Capture the cell that displays the provided text and extract its [x, y] central coordinate. 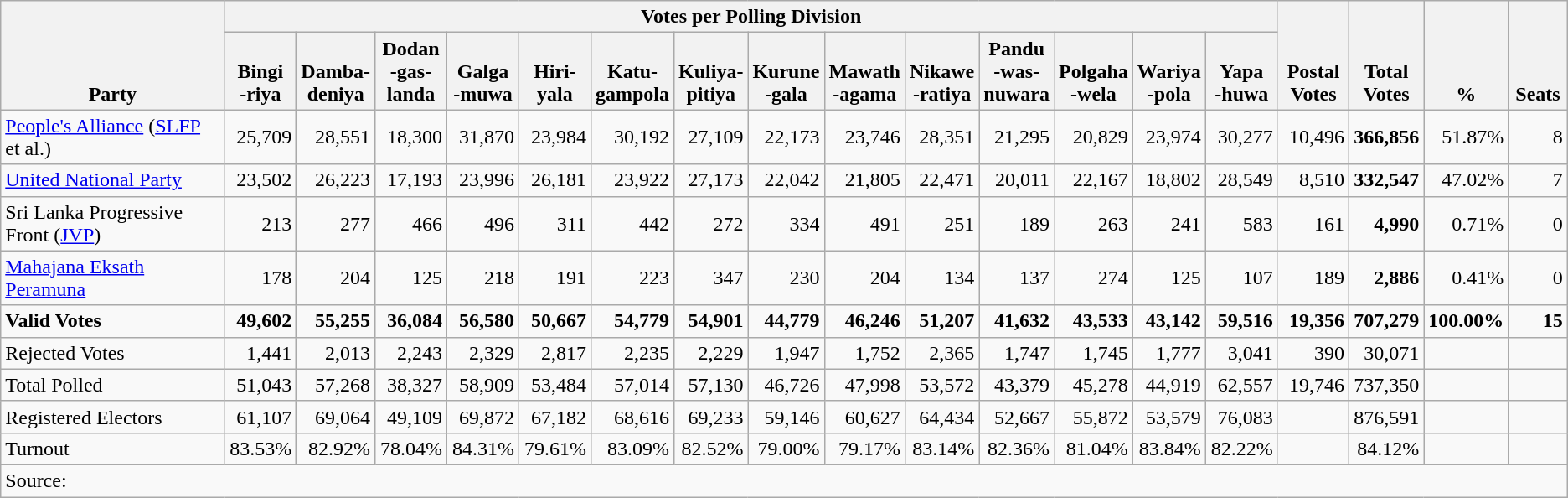
Valid Votes [112, 321]
81.04% [1094, 449]
0.41% [1466, 278]
76,083 [1241, 417]
3,041 [1241, 353]
22,471 [941, 180]
52,667 [1017, 417]
58,909 [483, 385]
2,235 [632, 353]
47,998 [864, 385]
Mahajana Eksath Peramuna [112, 278]
442 [632, 223]
30,071 [1387, 353]
10,496 [1313, 137]
82.36% [1017, 449]
31,870 [483, 137]
79.00% [786, 449]
876,591 [1387, 417]
8,510 [1313, 180]
347 [711, 278]
82.22% [1241, 449]
22,173 [786, 137]
Rejected Votes [112, 353]
79.61% [554, 449]
1,777 [1169, 353]
161 [1313, 223]
43,533 [1094, 321]
44,779 [786, 321]
64,434 [941, 417]
21,295 [1017, 137]
23,996 [483, 180]
69,064 [336, 417]
78.04% [411, 449]
30,277 [1241, 137]
47.02% [1466, 180]
43,379 [1017, 385]
2,329 [483, 353]
69,233 [711, 417]
57,014 [632, 385]
% [1466, 55]
23,746 [864, 137]
Kuliya-pitiya [711, 71]
2,365 [941, 353]
62,557 [1241, 385]
22,042 [786, 180]
27,173 [711, 180]
46,726 [786, 385]
1,745 [1094, 353]
Dodan-gas-landa [411, 71]
49,109 [411, 417]
491 [864, 223]
311 [554, 223]
100.00% [1466, 321]
67,182 [554, 417]
Nikawe-ratiya [941, 71]
57,268 [336, 385]
60,627 [864, 417]
2,243 [411, 353]
Seats [1538, 55]
23,922 [632, 180]
332,547 [1387, 180]
496 [483, 223]
Total Votes [1387, 55]
43,142 [1169, 321]
53,484 [554, 385]
83.84% [1169, 449]
Registered Electors [112, 417]
PostalVotes [1313, 55]
82.52% [711, 449]
26,223 [336, 180]
Pandu-was-nuwara [1017, 71]
191 [554, 278]
466 [411, 223]
61,107 [260, 417]
46,246 [864, 321]
20,011 [1017, 180]
83.14% [941, 449]
213 [260, 223]
263 [1094, 223]
137 [1017, 278]
People's Alliance (SLFP et al.) [112, 137]
334 [786, 223]
1,752 [864, 353]
45,278 [1094, 385]
Total Polled [112, 385]
27,109 [711, 137]
69,872 [483, 417]
737,350 [1387, 385]
218 [483, 278]
57,130 [711, 385]
19,746 [1313, 385]
251 [941, 223]
Bingi-riya [260, 71]
2,886 [1387, 278]
2,817 [554, 353]
Mawath-agama [864, 71]
53,572 [941, 385]
56,580 [483, 321]
178 [260, 278]
30,192 [632, 137]
277 [336, 223]
7 [1538, 180]
18,802 [1169, 180]
50,667 [554, 321]
82.92% [336, 449]
38,327 [411, 385]
51,207 [941, 321]
22,167 [1094, 180]
79.17% [864, 449]
366,856 [1387, 137]
583 [1241, 223]
18,300 [411, 137]
28,551 [336, 137]
134 [941, 278]
8 [1538, 137]
55,255 [336, 321]
51,043 [260, 385]
54,901 [711, 321]
272 [711, 223]
Polgaha-wela [1094, 71]
0.71% [1466, 223]
1,947 [786, 353]
51.87% [1466, 137]
Kurune-gala [786, 71]
Yapa-huwa [1241, 71]
Galga-muwa [483, 71]
54,779 [632, 321]
55,872 [1094, 417]
59,516 [1241, 321]
107 [1241, 278]
390 [1313, 353]
2,013 [336, 353]
Hiri-yala [554, 71]
68,616 [632, 417]
Damba-deniya [336, 71]
Party [112, 55]
21,805 [864, 180]
53,579 [1169, 417]
707,279 [1387, 321]
1,747 [1017, 353]
28,549 [1241, 180]
84.12% [1387, 449]
59,146 [786, 417]
41,632 [1017, 321]
230 [786, 278]
84.31% [483, 449]
Votes per Polling Division [750, 17]
Katu-gampola [632, 71]
2,229 [711, 353]
36,084 [411, 321]
1,441 [260, 353]
83.53% [260, 449]
20,829 [1094, 137]
25,709 [260, 137]
23,974 [1169, 137]
Sri Lanka Progressive Front (JVP) [112, 223]
Wariya-pola [1169, 71]
19,356 [1313, 321]
Source: [784, 480]
23,502 [260, 180]
44,919 [1169, 385]
15 [1538, 321]
274 [1094, 278]
17,193 [411, 180]
241 [1169, 223]
49,602 [260, 321]
23,984 [554, 137]
Turnout [112, 449]
223 [632, 278]
83.09% [632, 449]
United National Party [112, 180]
28,351 [941, 137]
26,181 [554, 180]
4,990 [1387, 223]
